Scan for the cell matching the given text and deliver its (x, y) coordinate at center. 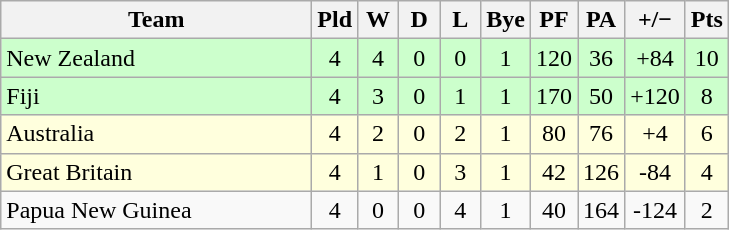
-84 (656, 172)
Australia (156, 134)
Bye (506, 20)
8 (706, 96)
PF (554, 20)
+4 (656, 134)
+/− (656, 20)
42 (554, 172)
80 (554, 134)
164 (602, 210)
Pts (706, 20)
40 (554, 210)
6 (706, 134)
36 (602, 58)
Pld (335, 20)
170 (554, 96)
Great Britain (156, 172)
Team (156, 20)
PA (602, 20)
-124 (656, 210)
Fiji (156, 96)
+84 (656, 58)
126 (602, 172)
120 (554, 58)
L (460, 20)
Papua New Guinea (156, 210)
76 (602, 134)
+120 (656, 96)
New Zealand (156, 58)
10 (706, 58)
W (378, 20)
50 (602, 96)
D (420, 20)
